Extract the [x, y] coordinate from the center of the cell holding the provided text.  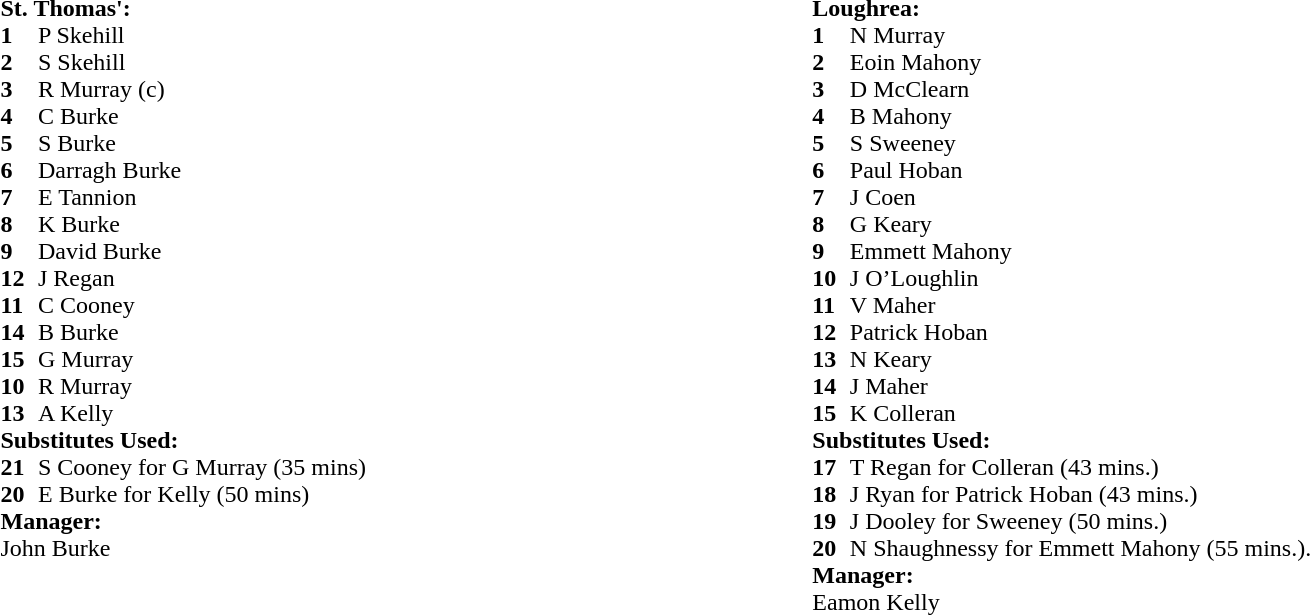
A Kelly [202, 414]
19 [831, 522]
Manager: [182, 522]
K Burke [202, 224]
R Murray (c) [202, 90]
18 [831, 494]
21 [19, 468]
B Burke [202, 332]
C Cooney [202, 306]
R Murray [202, 386]
Substitutes Used: [182, 440]
J Regan [202, 278]
S Burke [202, 144]
S Skehill [202, 62]
John Burke [182, 548]
C Burke [202, 116]
David Burke [202, 252]
Darragh Burke [202, 170]
S Cooney for G Murray (35 mins) [202, 468]
E Burke for Kelly (50 mins) [202, 494]
17 [831, 468]
P Skehill [202, 36]
E Tannion [202, 198]
G Murray [202, 360]
